Determine the (X, Y) coordinate at the center of the cell enclosing the given text.  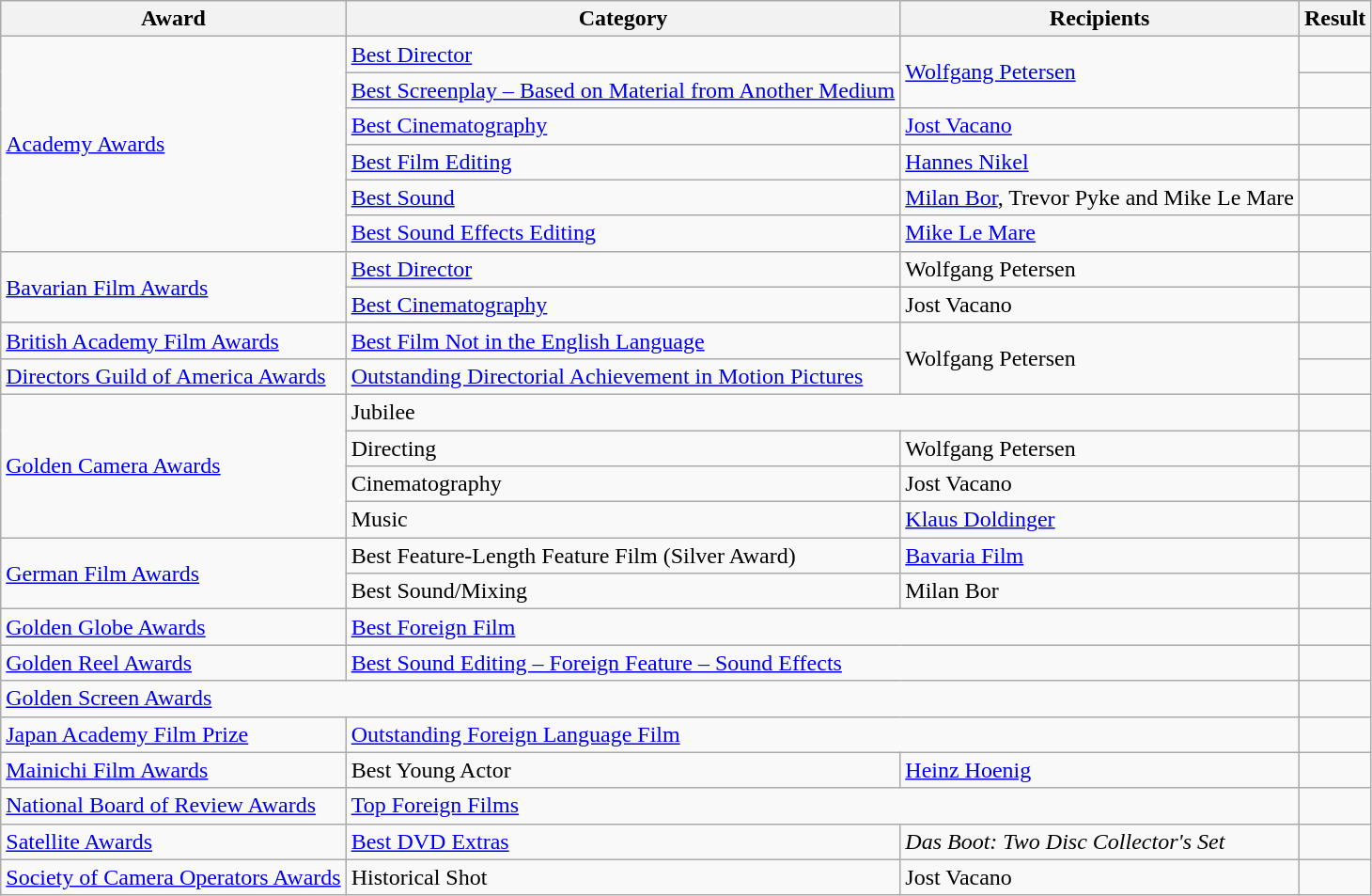
Recipients (1099, 19)
Best DVD Extras (623, 841)
Best Sound/Mixing (623, 591)
National Board of Review Awards (173, 806)
Best Sound Editing – Foreign Feature – Sound Effects (822, 663)
Music (623, 520)
Best Sound Effects Editing (623, 233)
Hannes Nikel (1099, 162)
Best Film Not in the English Language (623, 340)
Bavarian Film Awards (173, 287)
Satellite Awards (173, 841)
Result (1334, 19)
Top Foreign Films (822, 806)
Golden Reel Awards (173, 663)
Best Foreign Film (822, 627)
Mike Le Mare (1099, 233)
Award (173, 19)
Best Feature-Length Feature Film (Silver Award) (623, 556)
Best Screenplay – Based on Material from Another Medium (623, 90)
Cinematography (623, 484)
Mainichi Film Awards (173, 770)
Outstanding Directorial Achievement in Motion Pictures (623, 376)
Das Boot: Two Disc Collector's Set (1099, 841)
Golden Globe Awards (173, 627)
Golden Screen Awards (650, 699)
Best Film Editing (623, 162)
Milan Bor, Trevor Pyke and Mike Le Mare (1099, 197)
Society of Camera Operators Awards (173, 877)
German Film Awards (173, 574)
Academy Awards (173, 144)
Directors Guild of America Awards (173, 376)
Japan Academy Film Prize (173, 734)
Outstanding Foreign Language Film (822, 734)
Golden Camera Awards (173, 465)
Jubilee (822, 412)
British Academy Film Awards (173, 340)
Category (623, 19)
Bavaria Film (1099, 556)
Best Young Actor (623, 770)
Klaus Doldinger (1099, 520)
Heinz Hoenig (1099, 770)
Historical Shot (623, 877)
Directing (623, 448)
Best Sound (623, 197)
Milan Bor (1099, 591)
